Determine the [x, y] coordinate at the center of the cell enclosing the given text.  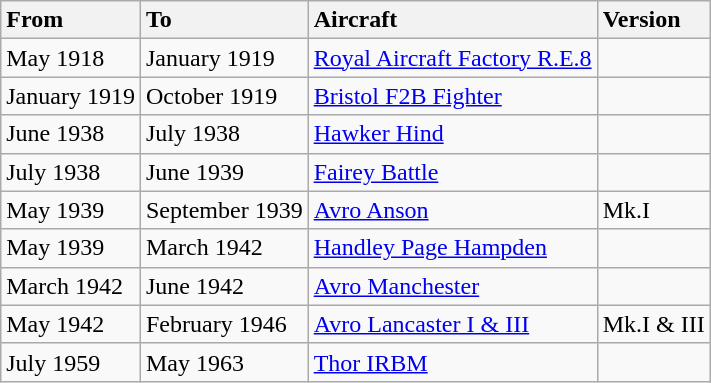
Avro Manchester [452, 286]
July 1959 [71, 362]
May 1942 [71, 324]
June 1942 [224, 286]
Hawker Hind [452, 134]
June 1938 [71, 134]
Thor IRBM [452, 362]
Royal Aircraft Factory R.E.8 [452, 58]
Fairey Battle [452, 172]
Bristol F2B Fighter [452, 96]
Mk.I & III [654, 324]
June 1939 [224, 172]
Mk.I [654, 210]
May 1963 [224, 362]
February 1946 [224, 324]
October 1919 [224, 96]
Handley Page Hampden [452, 248]
To [224, 20]
Avro Lancaster I & III [452, 324]
From [71, 20]
Version [654, 20]
September 1939 [224, 210]
Avro Anson [452, 210]
May 1918 [71, 58]
Aircraft [452, 20]
